For the text-containing cell, return its midpoint in (x, y) coordinate format. 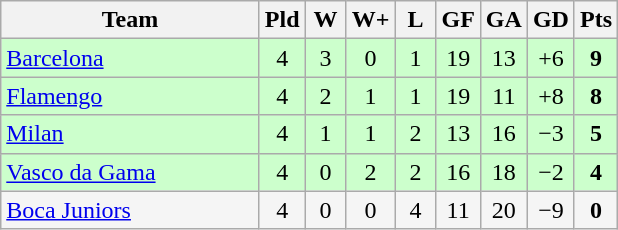
Flamengo (130, 96)
Pts (596, 20)
20 (504, 210)
9 (596, 58)
3 (326, 58)
−9 (550, 210)
L (416, 20)
W (326, 20)
Team (130, 20)
5 (596, 134)
Boca Juniors (130, 210)
Vasco da Gama (130, 172)
GF (458, 20)
8 (596, 96)
Milan (130, 134)
Barcelona (130, 58)
+8 (550, 96)
18 (504, 172)
GD (550, 20)
Pld (282, 20)
−3 (550, 134)
−2 (550, 172)
GA (504, 20)
W+ (370, 20)
+6 (550, 58)
